Detect which cell encompasses the target text, then output its (X, Y) center coordinate. 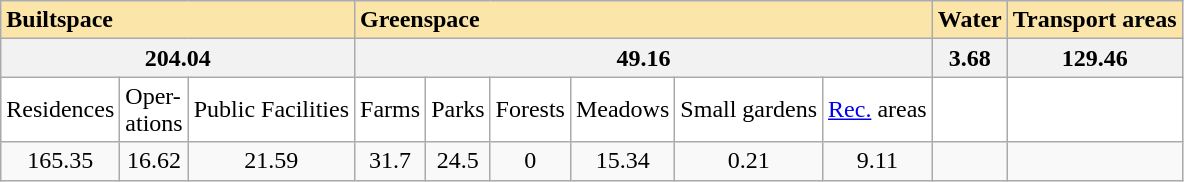
49.16 (644, 58)
Farms (390, 110)
204.04 (178, 58)
Forests (530, 110)
9.11 (878, 161)
Transport areas (1094, 20)
0.21 (749, 161)
129.46 (1094, 58)
Oper-ations (154, 110)
Public Facilities (271, 110)
Residences (60, 110)
0 (530, 161)
Builtspace (178, 20)
Greenspace (644, 20)
3.68 (970, 58)
Parks (458, 110)
165.35 (60, 161)
31.7 (390, 161)
Meadows (622, 110)
Water (970, 20)
21.59 (271, 161)
16.62 (154, 161)
24.5 (458, 161)
15.34 (622, 161)
Small gardens (749, 110)
Rec. areas (878, 110)
